Find where the given text appears and provide that cell's center as [X, Y] coordinate. 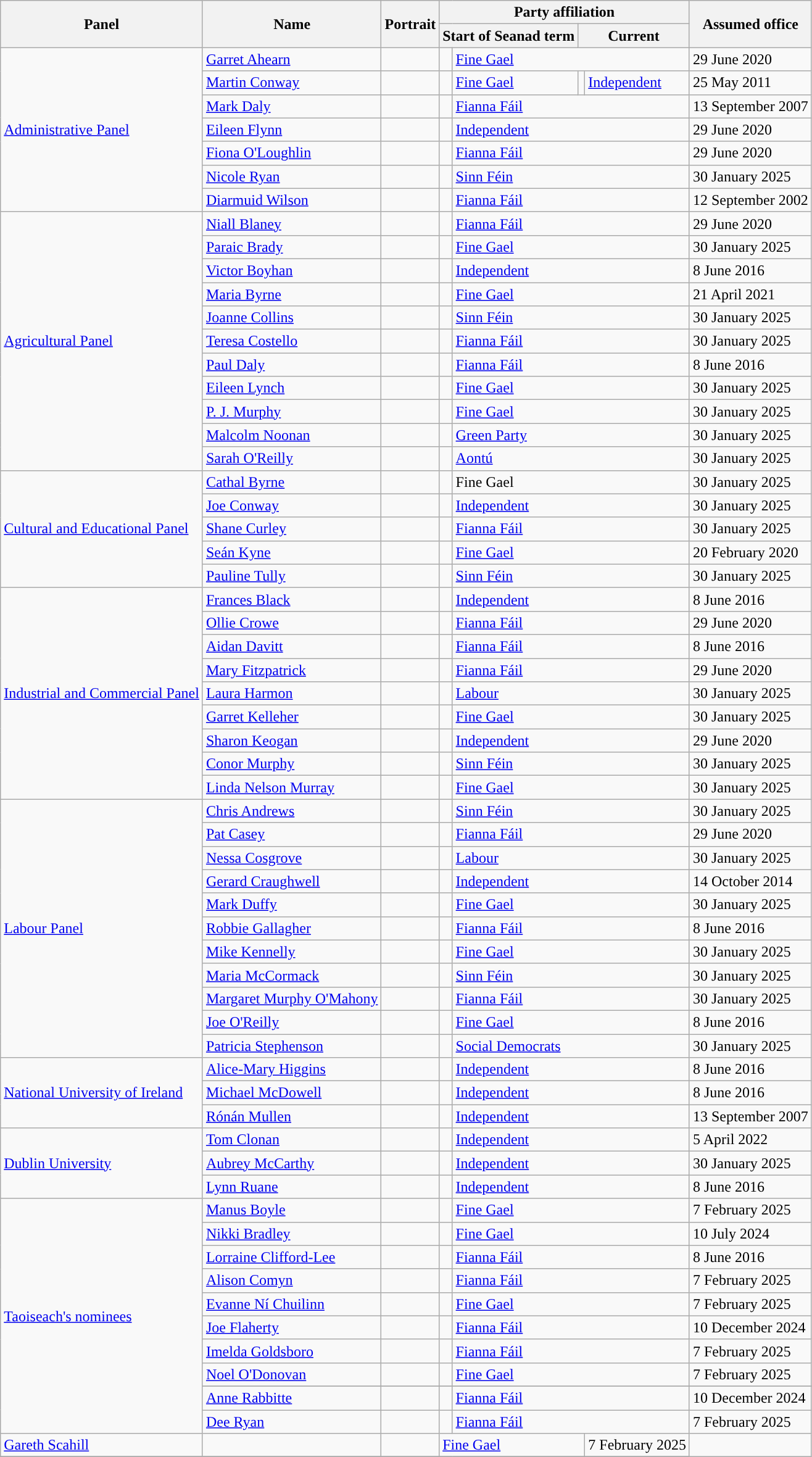
Taoiseach's nominees [102, 1316]
Assumed office [750, 24]
National University of Ireland [102, 1093]
5 April 2022 [750, 1140]
Pauline Tully [292, 576]
Nikki Bradley [292, 1234]
10 July 2024 [750, 1234]
Linda Nelson Murray [292, 787]
Portrait [410, 24]
Lynn Ruane [292, 1187]
Joe O'Reilly [292, 1022]
Tom Clonan [292, 1140]
Administrative Panel [102, 130]
Paraic Brady [292, 247]
Aubrey McCarthy [292, 1163]
Alison Comyn [292, 1281]
Eileen Flynn [292, 130]
Joe Conway [292, 505]
Evanne Ní Chuilinn [292, 1304]
Dublin University [102, 1163]
Malcolm Noonan [292, 435]
Nessa Cosgrove [292, 858]
Joe Flaherty [292, 1327]
Seán Kyne [292, 552]
Eileen Lynch [292, 388]
14 October 2014 [750, 881]
Anne Rabbitte [292, 1398]
Name [292, 24]
Mike Kennelly [292, 952]
Aontú [571, 459]
Gerard Craughwell [292, 881]
Chris Andrews [292, 811]
Manus Boyle [292, 1210]
Frances Black [292, 599]
Sharon Keogan [292, 741]
Teresa Costello [292, 341]
Michael McDowell [292, 1093]
Robbie Gallagher [292, 928]
Ollie Crowe [292, 623]
Gareth Scahill [102, 1445]
Party affiliation [565, 12]
P. J. Murphy [292, 412]
Niall Blaney [292, 223]
Aidan Davitt [292, 646]
Green Party [571, 435]
Mark Duffy [292, 905]
Diarmuid Wilson [292, 200]
Garret Ahearn [292, 59]
25 May 2011 [750, 83]
Panel [102, 24]
Sarah O'Reilly [292, 459]
Lorraine Clifford-Lee [292, 1257]
Dee Ryan [292, 1421]
Agricultural Panel [102, 341]
Mark Daly [292, 106]
Garret Kelleher [292, 717]
12 September 2002 [750, 200]
Cultural and Educational Panel [102, 529]
Imelda Goldsboro [292, 1351]
Maria McCormack [292, 975]
Margaret Murphy O'Mahony [292, 998]
Victor Boyhan [292, 270]
Pat Casey [292, 834]
Mary Fitzpatrick [292, 670]
Industrial and Commercial Panel [102, 694]
21 April 2021 [750, 294]
Martin Conway [292, 83]
Rónán Mullen [292, 1116]
Conor Murphy [292, 764]
20 February 2020 [750, 552]
Fiona O'Loughlin [292, 153]
Maria Byrne [292, 294]
Nicole Ryan [292, 176]
Start of Seanad term [508, 36]
Shane Curley [292, 529]
Joanne Collins [292, 318]
Cathal Byrne [292, 482]
Paul Daly [292, 365]
Patricia Stephenson [292, 1046]
Noel O'Donovan [292, 1374]
Current [634, 36]
Labour Panel [102, 928]
Social Democrats [571, 1046]
Laura Harmon [292, 694]
Alice-Mary Higgins [292, 1069]
